For the text-containing cell, return its midpoint in (x, y) coordinate format. 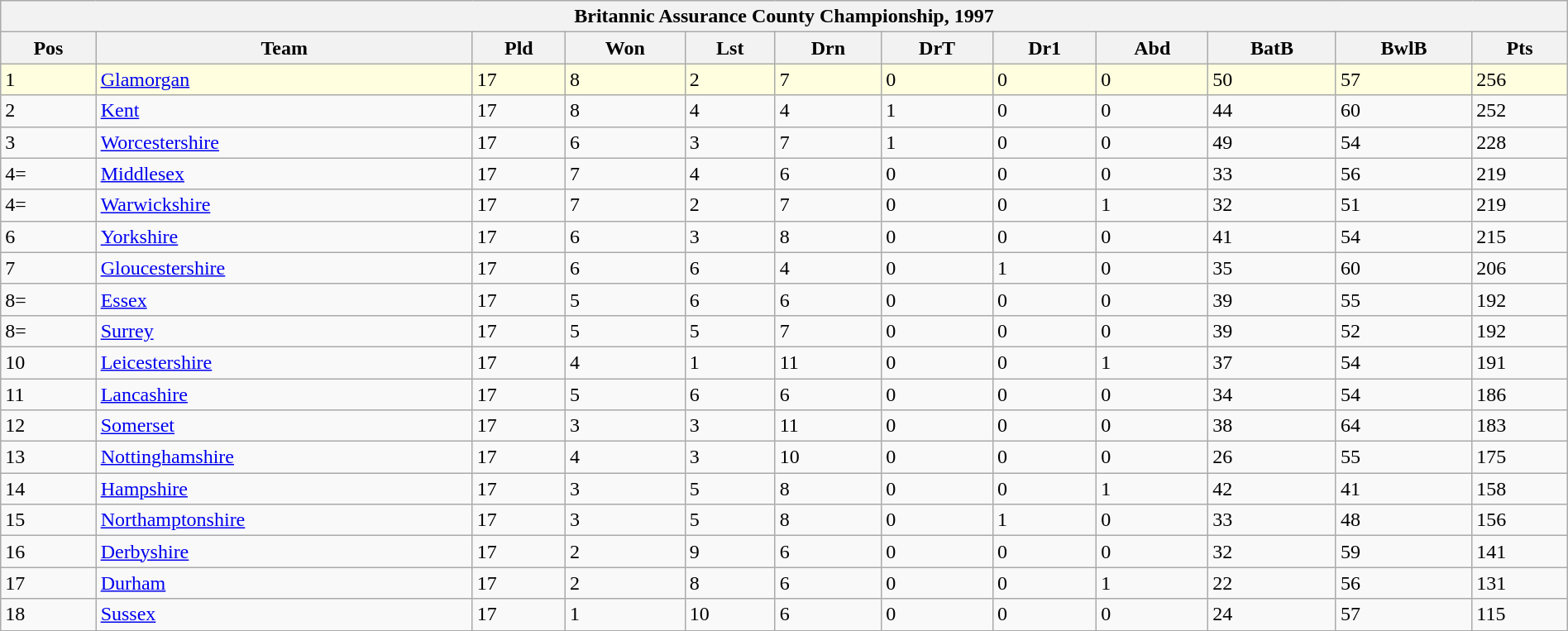
50 (1272, 79)
131 (1520, 583)
38 (1272, 426)
Sussex (284, 614)
Glamorgan (284, 79)
51 (1403, 205)
Nottinghamshire (284, 457)
18 (48, 614)
206 (1520, 268)
35 (1272, 268)
Somerset (284, 426)
37 (1272, 362)
64 (1403, 426)
48 (1403, 520)
141 (1520, 552)
24 (1272, 614)
Northamptonshire (284, 520)
Drn (828, 48)
Worcestershire (284, 142)
256 (1520, 79)
9 (729, 552)
215 (1520, 237)
Lst (729, 48)
DrT (938, 48)
Essex (284, 299)
13 (48, 457)
49 (1272, 142)
15 (48, 520)
12 (48, 426)
26 (1272, 457)
Derbyshire (284, 552)
Gloucestershire (284, 268)
52 (1403, 331)
16 (48, 552)
42 (1272, 489)
Leicestershire (284, 362)
191 (1520, 362)
Durham (284, 583)
22 (1272, 583)
14 (48, 489)
183 (1520, 426)
Warwickshire (284, 205)
Lancashire (284, 394)
Abd (1153, 48)
Team (284, 48)
Yorkshire (284, 237)
Pld (519, 48)
228 (1520, 142)
BwlB (1403, 48)
115 (1520, 614)
Hampshire (284, 489)
Kent (284, 111)
252 (1520, 111)
Pos (48, 48)
44 (1272, 111)
BatB (1272, 48)
Britannic Assurance County Championship, 1997 (784, 17)
Surrey (284, 331)
59 (1403, 552)
158 (1520, 489)
Middlesex (284, 174)
34 (1272, 394)
Pts (1520, 48)
175 (1520, 457)
156 (1520, 520)
186 (1520, 394)
Won (625, 48)
Dr1 (1045, 48)
